Output the [X, Y] coordinate of the center of the cell containing the given text.  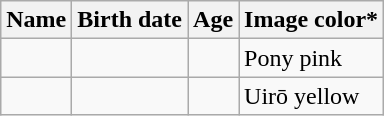
Pony pink [312, 58]
Uirō yellow [312, 96]
Age [214, 20]
Name [36, 20]
Image color* [312, 20]
Birth date [130, 20]
